From the cell containing the given text, extract its center point as [X, Y] coordinate. 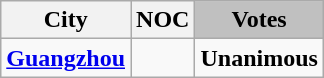
NOC [163, 20]
City [66, 20]
Unanimous [259, 58]
Guangzhou [66, 58]
Votes [259, 20]
